Return (X, Y) of the center of cell containing provided text 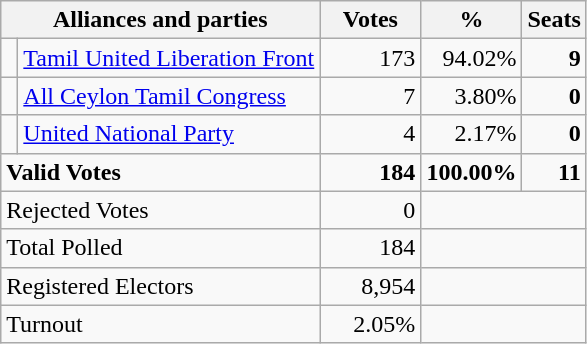
8,954 (370, 286)
Tamil United Liberation Front (169, 58)
9 (554, 58)
11 (554, 172)
% (472, 20)
2.05% (370, 324)
7 (370, 96)
173 (370, 58)
4 (370, 134)
Valid Votes (160, 172)
2.17% (472, 134)
United National Party (169, 134)
3.80% (472, 96)
All Ceylon Tamil Congress (169, 96)
Votes (370, 20)
100.00% (472, 172)
94.02% (472, 58)
Alliances and parties (160, 20)
Total Polled (160, 248)
Registered Electors (160, 286)
Turnout (160, 324)
Seats (554, 20)
Rejected Votes (160, 210)
